Determine the (x, y) coordinate at the center of the cell enclosing the given text.  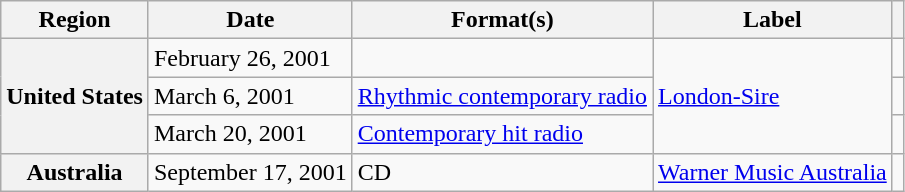
United States (75, 96)
London-Sire (772, 96)
February 26, 2001 (250, 58)
Region (75, 20)
Warner Music Australia (772, 172)
Rhythmic contemporary radio (502, 96)
Label (772, 20)
March 6, 2001 (250, 96)
Date (250, 20)
Format(s) (502, 20)
September 17, 2001 (250, 172)
March 20, 2001 (250, 134)
Australia (75, 172)
Contemporary hit radio (502, 134)
CD (502, 172)
